Return [x, y] of the center of cell containing provided text 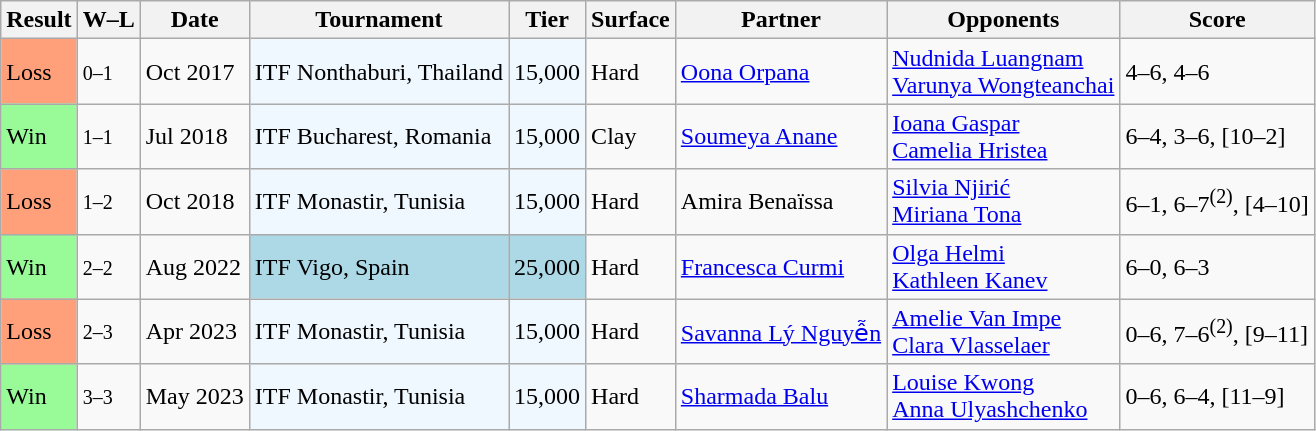
Savanna Lý Nguyễn [780, 332]
Ioana Gaspar Camelia Hristea [1004, 136]
Tier [548, 20]
Score [1217, 20]
Silvia Njirić Miriana Tona [1004, 202]
Amelie Van Impe Clara Vlasselaer [1004, 332]
1–2 [108, 202]
May 2023 [194, 396]
Clay [631, 136]
Sharmada Balu [780, 396]
Francesca Curmi [780, 266]
Oct 2017 [194, 72]
ITF Vigo, Spain [378, 266]
Apr 2023 [194, 332]
0–1 [108, 72]
ITF Bucharest, Romania [378, 136]
6–4, 3–6, [10–2] [1217, 136]
1–1 [108, 136]
Oct 2018 [194, 202]
Aug 2022 [194, 266]
Date [194, 20]
6–1, 6–7(2), [4–10] [1217, 202]
2–3 [108, 332]
2–2 [108, 266]
Amira Benaïssa [780, 202]
0–6, 7–6(2), [9–11] [1217, 332]
Louise Kwong Anna Ulyashchenko [1004, 396]
Nudnida Luangnam Varunya Wongteanchai [1004, 72]
25,000 [548, 266]
ITF Nonthaburi, Thailand [378, 72]
W–L [108, 20]
Tournament [378, 20]
3–3 [108, 396]
Olga Helmi Kathleen Kanev [1004, 266]
Result [39, 20]
Oona Orpana [780, 72]
6–0, 6–3 [1217, 266]
Jul 2018 [194, 136]
Soumeya Anane [780, 136]
Partner [780, 20]
Surface [631, 20]
4–6, 4–6 [1217, 72]
0–6, 6–4, [11–9] [1217, 396]
Opponents [1004, 20]
